Return (x, y) of the center of cell containing provided text 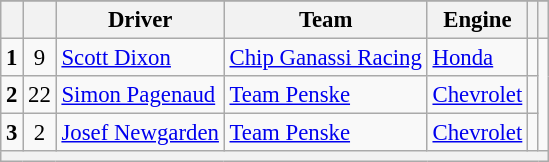
Scott Dixon (140, 58)
Chip Ganassi Racing (326, 58)
Engine (477, 20)
Driver (140, 20)
22 (40, 95)
1 (12, 58)
Team (326, 20)
Honda (477, 58)
Josef Newgarden (140, 133)
9 (40, 58)
3 (12, 133)
Simon Pagenaud (140, 95)
